Locate the cell with the specified text and output its [X, Y] center coordinate. 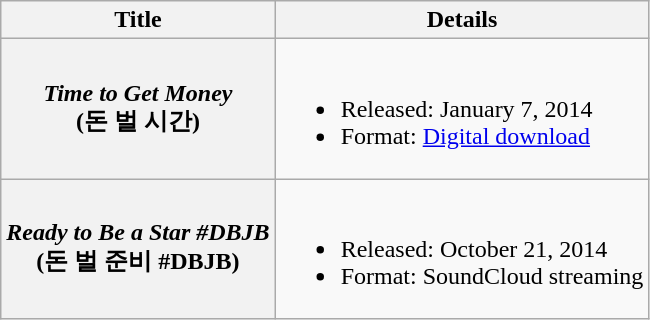
Details [462, 20]
Released: January 7, 2014Format: Digital download [462, 109]
Released: October 21, 2014Format: SoundCloud streaming [462, 249]
Title [138, 20]
Ready to Be a Star #DBJB(돈 벌 준비 #DBJB) [138, 249]
Time to Get Money(돈 벌 시간) [138, 109]
